Determine the [x, y] coordinate at the center of the cell enclosing the given text.  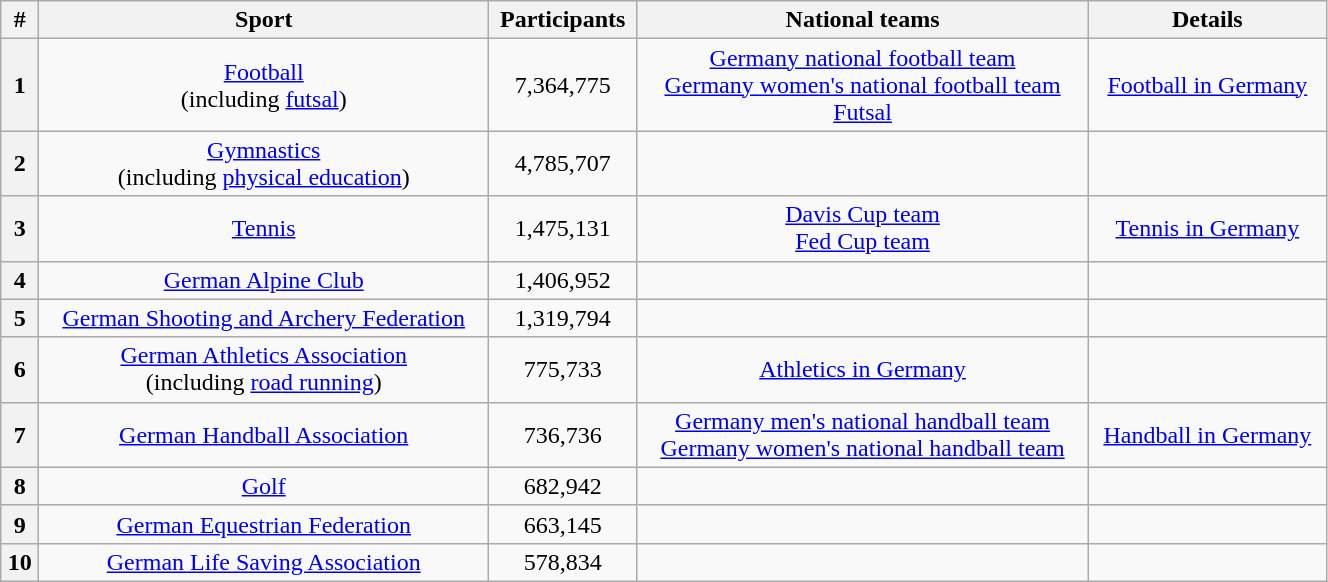
Gymnastics(including physical education) [264, 164]
2 [20, 164]
7 [20, 434]
9 [20, 524]
1,406,952 [563, 280]
Sport [264, 20]
4 [20, 280]
8 [20, 486]
Football(including futsal) [264, 85]
Tennis in Germany [1207, 228]
German Life Saving Association [264, 562]
1,319,794 [563, 318]
Tennis [264, 228]
4,785,707 [563, 164]
736,736 [563, 434]
775,733 [563, 370]
German Handball Association [264, 434]
Germany men's national handball teamGermany women's national handball team [862, 434]
German Alpine Club [264, 280]
3 [20, 228]
German Shooting and Archery Federation [264, 318]
7,364,775 [563, 85]
German Athletics Association(including road running) [264, 370]
Handball in Germany [1207, 434]
1 [20, 85]
Football in Germany [1207, 85]
# [20, 20]
German Equestrian Federation [264, 524]
6 [20, 370]
Details [1207, 20]
10 [20, 562]
5 [20, 318]
663,145 [563, 524]
1,475,131 [563, 228]
Athletics in Germany [862, 370]
578,834 [563, 562]
Golf [264, 486]
Participants [563, 20]
Germany national football teamGermany women's national football teamFutsal [862, 85]
National teams [862, 20]
682,942 [563, 486]
Davis Cup teamFed Cup team [862, 228]
